For the text-containing cell, return its midpoint in [X, Y] coordinate format. 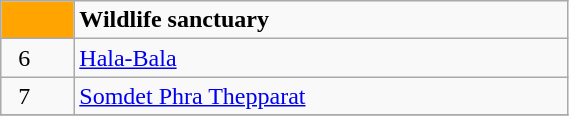
Wildlife sanctuary [321, 20]
7 [38, 96]
Hala-Bala [321, 58]
Somdet Phra Thepparat [321, 96]
6 [38, 58]
